Find where the given text appears and provide that cell's center as (X, Y) coordinate. 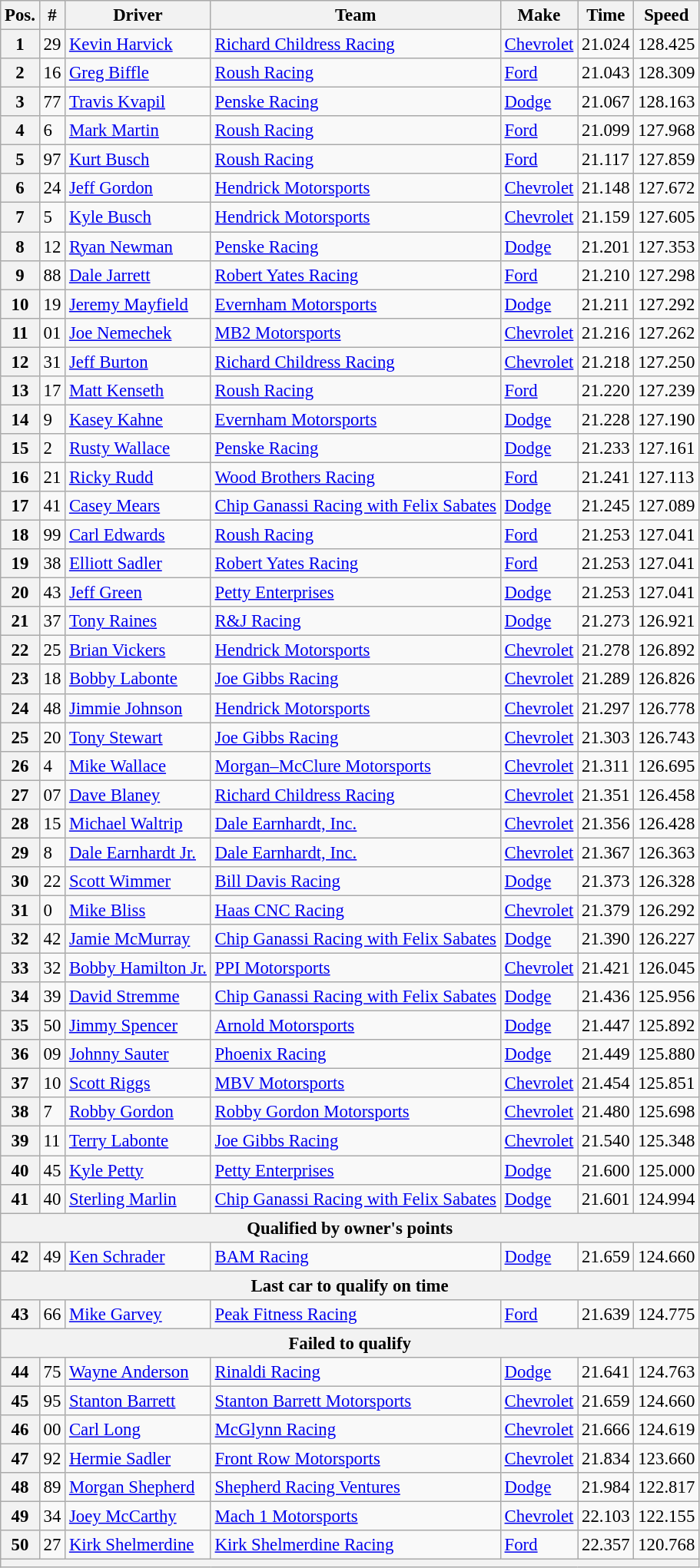
Johnny Sauter (138, 1054)
21.641 (605, 1372)
Joey McCarthy (138, 1517)
Robby Gordon (138, 1113)
47 (20, 1459)
126.892 (667, 650)
Dave Blaney (138, 795)
Jimmy Spencer (138, 1026)
Phoenix Racing (355, 1054)
97 (52, 160)
09 (52, 1054)
21.216 (605, 332)
MBV Motorsports (355, 1083)
Time (605, 15)
21.303 (605, 737)
Brian Vickers (138, 650)
21.834 (605, 1459)
Rinaldi Racing (355, 1372)
Morgan Shepherd (138, 1487)
127.239 (667, 391)
124.763 (667, 1372)
126.921 (667, 621)
1 (20, 45)
Haas CNC Racing (355, 910)
126.778 (667, 708)
21.311 (605, 766)
Casey Mears (138, 506)
126.045 (667, 968)
33 (20, 968)
Bobby Hamilton Jr. (138, 968)
122.155 (667, 1517)
Shepherd Racing Ventures (355, 1487)
Kyle Petty (138, 1170)
35 (20, 1026)
Sterling Marlin (138, 1199)
Hermie Sadler (138, 1459)
# (52, 15)
126.695 (667, 766)
Scott Riggs (138, 1083)
Ken Schrader (138, 1256)
125.880 (667, 1054)
Pos. (20, 15)
Jimmie Johnson (138, 708)
21.356 (605, 824)
Mike Bliss (138, 910)
128.163 (667, 102)
21.351 (605, 795)
30 (20, 882)
0 (52, 910)
21.245 (605, 506)
122.817 (667, 1487)
Driver (138, 15)
124.775 (667, 1315)
21.117 (605, 160)
Travis Kvapil (138, 102)
01 (52, 332)
Michael Waltrip (138, 824)
Kevin Harvick (138, 45)
Matt Kenseth (138, 391)
127.250 (667, 362)
Carl Edwards (138, 535)
Robby Gordon Motorsports (355, 1113)
21.421 (605, 968)
Mark Martin (138, 131)
Front Row Motorsports (355, 1459)
Speed (667, 15)
21.600 (605, 1170)
21.201 (605, 246)
21.373 (605, 882)
BAM Racing (355, 1256)
21.480 (605, 1113)
23 (20, 680)
22.357 (605, 1545)
Jamie McMurray (138, 939)
21.447 (605, 1026)
Bobby Labonte (138, 680)
McGlynn Racing (355, 1430)
Rusty Wallace (138, 448)
21.273 (605, 621)
Wood Brothers Racing (355, 477)
21.601 (605, 1199)
36 (20, 1054)
Greg Biffle (138, 73)
21.228 (605, 419)
Stanton Barrett Motorsports (355, 1401)
26 (20, 766)
126.428 (667, 824)
21.390 (605, 939)
77 (52, 102)
46 (20, 1430)
124.619 (667, 1430)
Joe Nemechek (138, 332)
Mike Wallace (138, 766)
22.103 (605, 1517)
Jeremy Mayfield (138, 304)
Scott Wimmer (138, 882)
Ricky Rudd (138, 477)
Kirk Shelmerdine (138, 1545)
99 (52, 535)
125.000 (667, 1170)
21.984 (605, 1487)
Tony Stewart (138, 737)
126.458 (667, 795)
126.826 (667, 680)
21.210 (605, 275)
127.672 (667, 188)
14 (20, 419)
Bill Davis Racing (355, 882)
Kirk Shelmerdine Racing (355, 1545)
21.540 (605, 1141)
21.241 (605, 477)
21.367 (605, 852)
Tony Raines (138, 621)
88 (52, 275)
127.859 (667, 160)
13 (20, 391)
Stanton Barrett (138, 1401)
21.220 (605, 391)
126.743 (667, 737)
123.660 (667, 1459)
127.605 (667, 217)
125.956 (667, 997)
Jeff Burton (138, 362)
66 (52, 1315)
21.099 (605, 131)
3 (20, 102)
David Stremme (138, 997)
PPI Motorsports (355, 968)
21.211 (605, 304)
21.289 (605, 680)
127.262 (667, 332)
127.161 (667, 448)
128.309 (667, 73)
89 (52, 1487)
Morgan–McClure Motorsports (355, 766)
28 (20, 824)
125.698 (667, 1113)
44 (20, 1372)
127.190 (667, 419)
Qualified by owner's points (350, 1228)
21.043 (605, 73)
21.454 (605, 1083)
Terry Labonte (138, 1141)
21.449 (605, 1054)
Failed to qualify (350, 1343)
21.436 (605, 997)
126.292 (667, 910)
21.148 (605, 188)
Peak Fitness Racing (355, 1315)
Make (539, 15)
21.666 (605, 1430)
127.353 (667, 246)
21.159 (605, 217)
127.968 (667, 131)
21.233 (605, 448)
Ryan Newman (138, 246)
R&J Racing (355, 621)
Kyle Busch (138, 217)
127.089 (667, 506)
125.892 (667, 1026)
21.024 (605, 45)
Carl Long (138, 1430)
21.278 (605, 650)
Dale Jarrett (138, 275)
21.067 (605, 102)
127.113 (667, 477)
Mike Garvey (138, 1315)
21.297 (605, 708)
Wayne Anderson (138, 1372)
07 (52, 795)
125.851 (667, 1083)
127.298 (667, 275)
Team (355, 15)
128.425 (667, 45)
Jeff Green (138, 593)
21.218 (605, 362)
124.994 (667, 1199)
Elliott Sadler (138, 564)
21.639 (605, 1315)
MB2 Motorsports (355, 332)
Last car to qualify on time (350, 1285)
75 (52, 1372)
120.768 (667, 1545)
Arnold Motorsports (355, 1026)
Mach 1 Motorsports (355, 1517)
Kurt Busch (138, 160)
125.348 (667, 1141)
126.328 (667, 882)
126.363 (667, 852)
92 (52, 1459)
00 (52, 1430)
126.227 (667, 939)
127.292 (667, 304)
21.379 (605, 910)
Jeff Gordon (138, 188)
Dale Earnhardt Jr. (138, 852)
Kasey Kahne (138, 419)
95 (52, 1401)
